Search for the cell housing the specified text and yield its [X, Y] center coordinate. 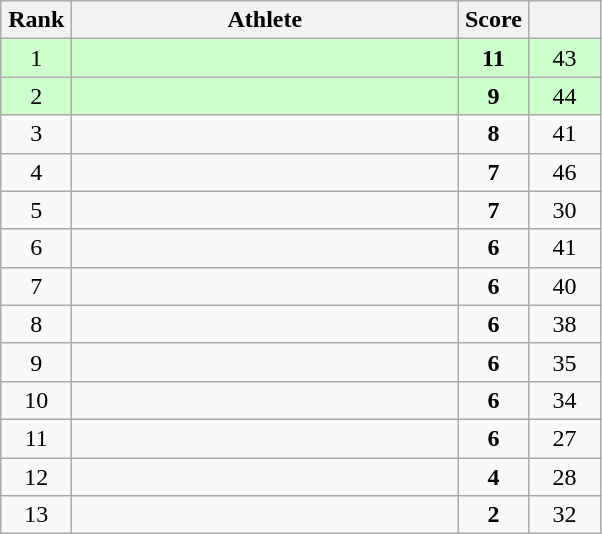
30 [564, 210]
28 [564, 477]
1 [36, 58]
38 [564, 324]
40 [564, 286]
32 [564, 515]
10 [36, 400]
13 [36, 515]
3 [36, 134]
5 [36, 210]
44 [564, 96]
12 [36, 477]
Rank [36, 20]
27 [564, 438]
43 [564, 58]
Athlete [265, 20]
35 [564, 362]
34 [564, 400]
Score [494, 20]
46 [564, 172]
